Return the (x, y) coordinate for the center point of the cell that contains the specified text.  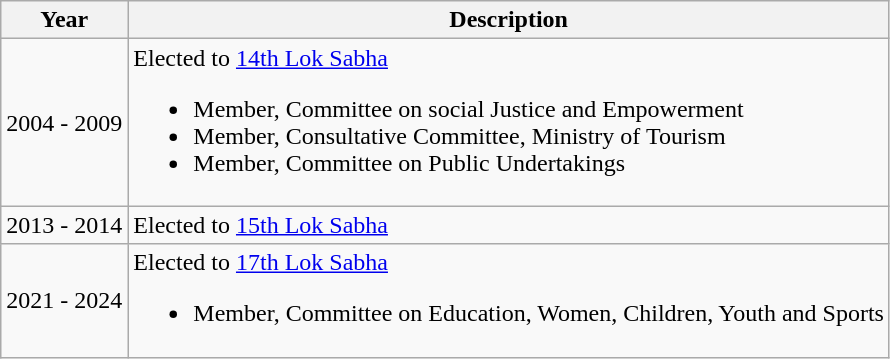
Year (64, 20)
2013 - 2014 (64, 225)
Elected to 17th Lok SabhaMember, Committee on Education, Women, Children, Youth and Sports (509, 300)
Description (509, 20)
Elected to 15th Lok Sabha (509, 225)
2004 - 2009 (64, 122)
2021 - 2024 (64, 300)
